Find where the given text appears and provide that cell's center as (X, Y) coordinate. 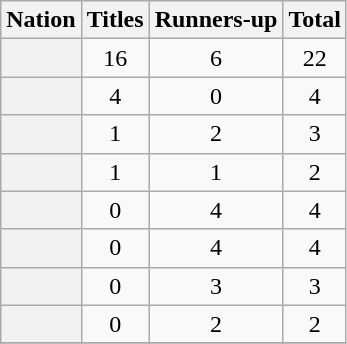
Total (315, 20)
16 (115, 58)
6 (216, 58)
Nation (41, 20)
22 (315, 58)
Runners-up (216, 20)
Titles (115, 20)
